Pinpoint the cell where the given text exists, returning its (X, Y) midpoint coordinate. 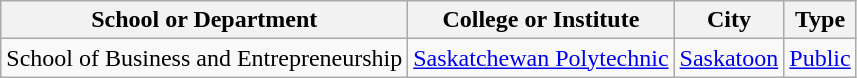
Public (820, 58)
School of Business and Entrepreneurship (204, 58)
College or Institute (541, 20)
School or Department (204, 20)
Saskatoon (729, 58)
City (729, 20)
Saskatchewan Polytechnic (541, 58)
Type (820, 20)
